Locate the cell with the specified text and output its [x, y] center coordinate. 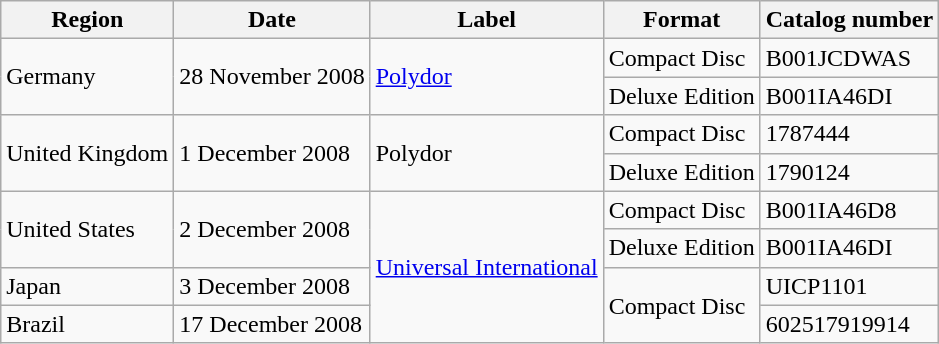
1 December 2008 [272, 153]
Region [88, 20]
1790124 [849, 172]
602517919914 [849, 324]
UICP1101 [849, 286]
Catalog number [849, 20]
1787444 [849, 134]
Universal International [486, 267]
Germany [88, 77]
Japan [88, 286]
Label [486, 20]
United Kingdom [88, 153]
Format [682, 20]
3 December 2008 [272, 286]
28 November 2008 [272, 77]
B001IA46D8 [849, 210]
17 December 2008 [272, 324]
Brazil [88, 324]
2 December 2008 [272, 229]
United States [88, 229]
B001JCDWAS [849, 58]
Date [272, 20]
